For the text-containing cell, return its midpoint in (X, Y) coordinate format. 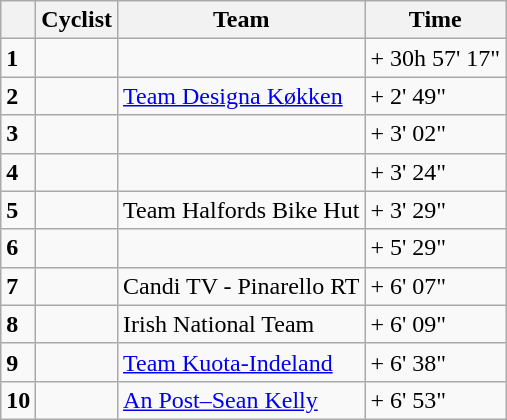
9 (18, 362)
Time (436, 20)
An Post–Sean Kelly (242, 400)
Irish National Team (242, 324)
7 (18, 286)
6 (18, 248)
8 (18, 324)
2 (18, 96)
10 (18, 400)
Team Kuota-Indeland (242, 362)
+ 6' 53" (436, 400)
3 (18, 134)
+ 3' 02" (436, 134)
+ 30h 57' 17" (436, 58)
+ 6' 09" (436, 324)
4 (18, 172)
+ 5' 29" (436, 248)
Cyclist (77, 20)
+ 2' 49" (436, 96)
Team (242, 20)
Team Designa Køkken (242, 96)
+ 3' 24" (436, 172)
Candi TV - Pinarello RT (242, 286)
Team Halfords Bike Hut (242, 210)
+ 6' 07" (436, 286)
+ 3' 29" (436, 210)
5 (18, 210)
1 (18, 58)
+ 6' 38" (436, 362)
